Scan for the cell matching the given text and deliver its [x, y] coordinate at center. 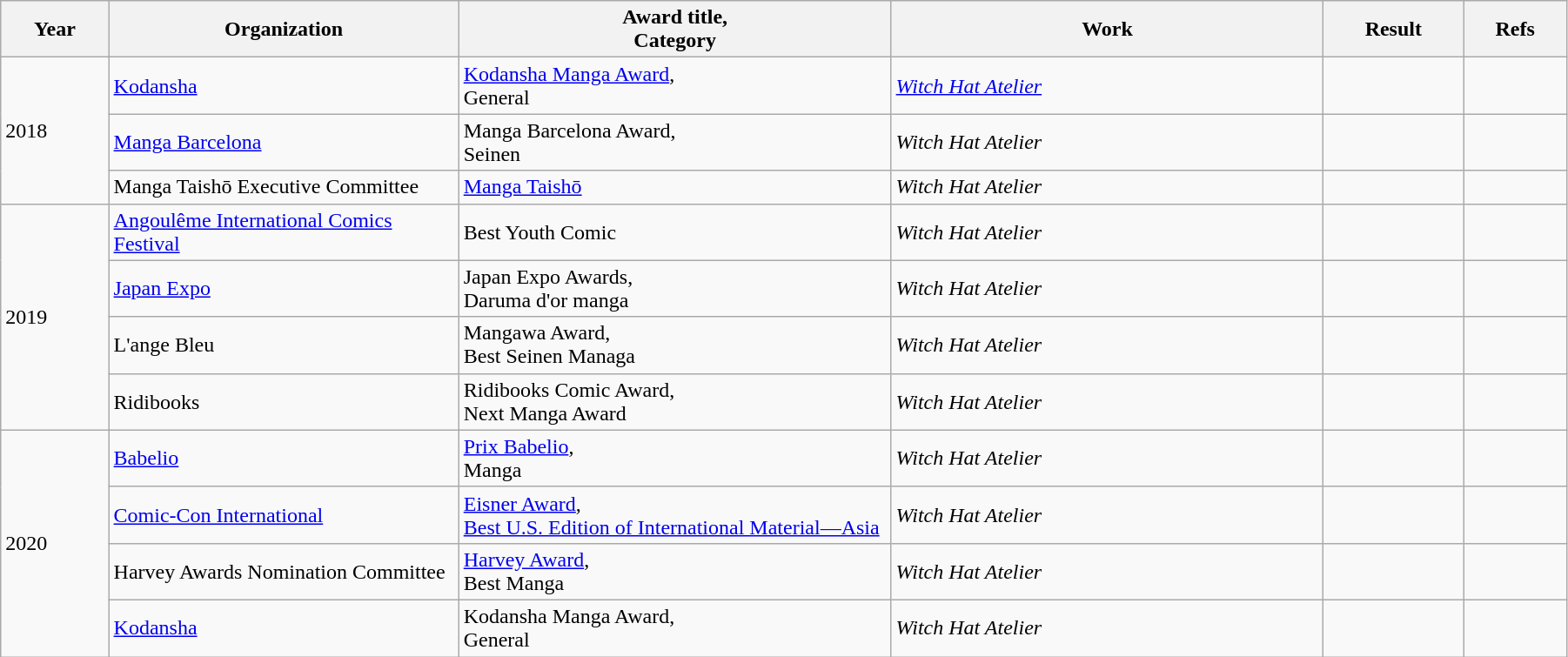
Babelio [284, 458]
Refs [1516, 30]
Work [1107, 30]
Organization [284, 30]
Japan Expo [284, 289]
Comic-Con International [284, 515]
Year [55, 30]
Ridibooks [284, 402]
Manga Taishō [675, 187]
Manga Barcelona [284, 143]
Ridibooks Comic Award,Next Manga Award [675, 402]
Manga Taishō Executive Committee [284, 187]
Mangawa Award,Best Seinen Managa [675, 345]
Award title,Category [675, 30]
Best Youth Comic [675, 231]
Prix Babelio,Manga [675, 458]
Manga Barcelona Award,Seinen [675, 143]
Eisner Award,Best U.S. Edition of International Material—Asia [675, 515]
2020 [55, 543]
Japan Expo Awards,Daruma d'or manga [675, 289]
Harvey Award,Best Manga [675, 571]
2018 [55, 131]
2019 [55, 317]
Harvey Awards Nomination Committee [284, 571]
L'ange Bleu [284, 345]
Angoulême International Comics Festival [284, 231]
Result [1394, 30]
